Find where the given text appears and provide that cell's center as (x, y) coordinate. 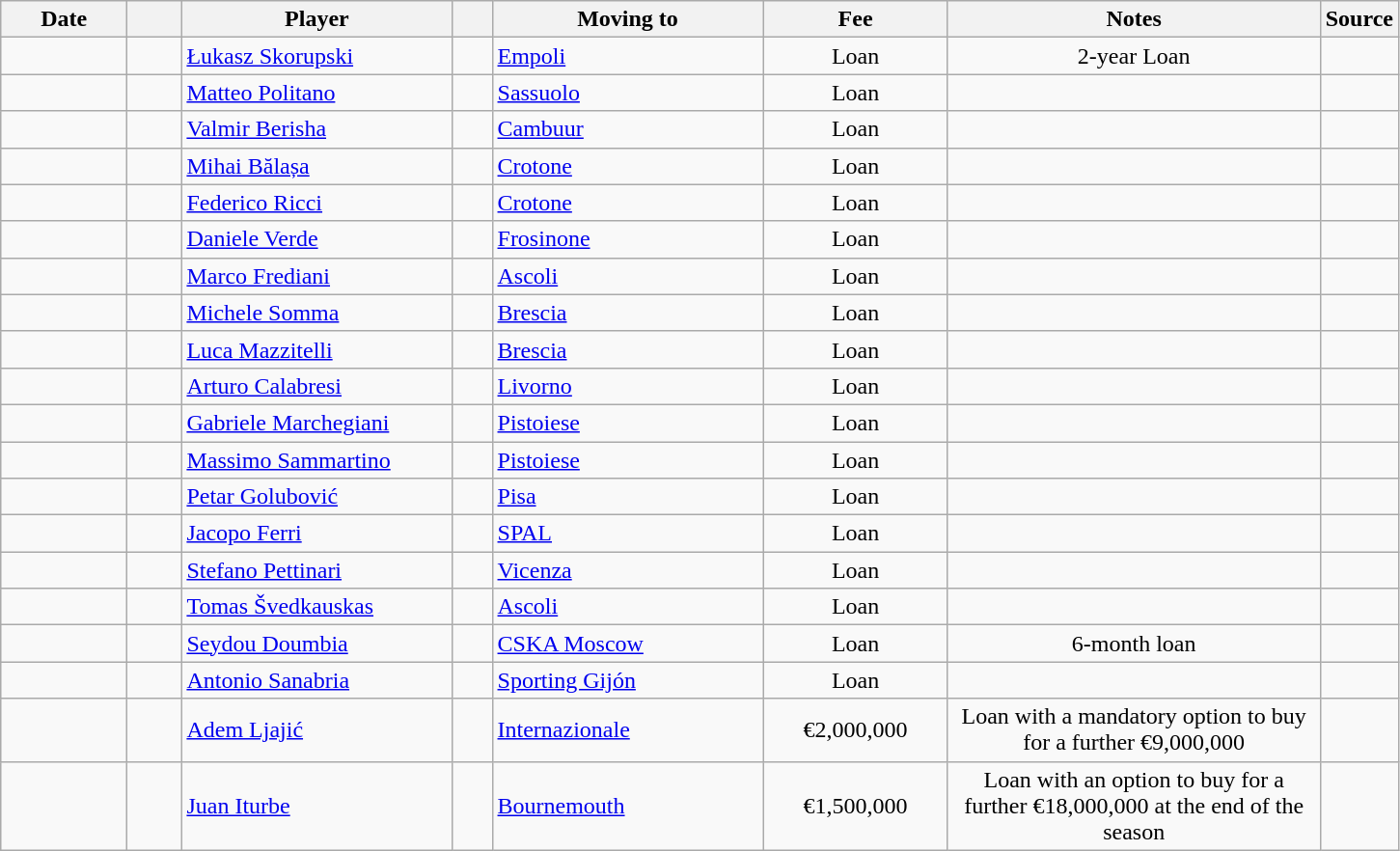
Sporting Gijón (627, 680)
Antonio Sanabria (316, 680)
Federico Ricci (316, 203)
Source (1359, 19)
Massimo Sammartino (316, 460)
Adem Ljajić (316, 729)
6-month loan (1134, 644)
Cambuur (627, 129)
Michele Somma (316, 313)
Juan Iturbe (316, 806)
Loan with an option to buy for a further €18,000,000 at the end of the season (1134, 806)
Bournemouth (627, 806)
€2,000,000 (855, 729)
Empoli (627, 56)
Notes (1134, 19)
Jacopo Ferri (316, 534)
€1,500,000 (855, 806)
Stefano Pettinari (316, 570)
Loan with a mandatory option to buy for a further €9,000,000 (1134, 729)
CSKA Moscow (627, 644)
Livorno (627, 386)
Player (316, 19)
Marco Frediani (316, 276)
2-year Loan (1134, 56)
Tomas Švedkauskas (316, 607)
Date (64, 19)
Matteo Politano (316, 93)
Valmir Berisha (316, 129)
Sassuolo (627, 93)
Daniele Verde (316, 239)
Arturo Calabresi (316, 386)
Mihai Bălașa (316, 166)
Petar Golubović (316, 497)
Pisa (627, 497)
Vicenza (627, 570)
Gabriele Marchegiani (316, 423)
Seydou Doumbia (316, 644)
Fee (855, 19)
Frosinone (627, 239)
Luca Mazzitelli (316, 349)
SPAL (627, 534)
Internazionale (627, 729)
Moving to (627, 19)
Łukasz Skorupski (316, 56)
